Locate the cell with the specified text and output its (x, y) center coordinate. 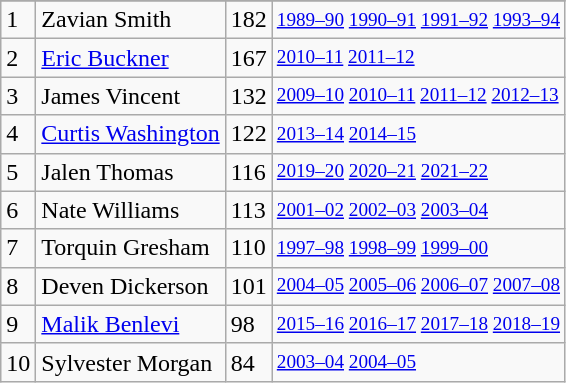
101 (248, 286)
10 (18, 362)
2004–05 2005–06 2006–07 2007–08 (418, 286)
2009–10 2010–11 2011–12 2012–13 (418, 96)
Deven Dickerson (130, 286)
7 (18, 248)
James Vincent (130, 96)
2019–20 2020–21 2021–22 (418, 172)
2001–02 2002–03 2003–04 (418, 210)
6 (18, 210)
167 (248, 58)
1997–98 1998–99 1999–00 (418, 248)
3 (18, 96)
8 (18, 286)
9 (18, 324)
Zavian Smith (130, 20)
5 (18, 172)
Malik Benlevi (130, 324)
2 (18, 58)
1 (18, 20)
110 (248, 248)
Sylvester Morgan (130, 362)
116 (248, 172)
98 (248, 324)
2013–14 2014–15 (418, 134)
2003–04 2004–05 (418, 362)
Curtis Washington (130, 134)
2015–16 2016–17 2017–18 2018–19 (418, 324)
113 (248, 210)
Nate Williams (130, 210)
132 (248, 96)
Torquin Gresham (130, 248)
1989–90 1990–91 1991–92 1993–94 (418, 20)
Jalen Thomas (130, 172)
182 (248, 20)
122 (248, 134)
2010–11 2011–12 (418, 58)
4 (18, 134)
Eric Buckner (130, 58)
84 (248, 362)
